Pinpoint the cell where the given text exists, returning its (X, Y) midpoint coordinate. 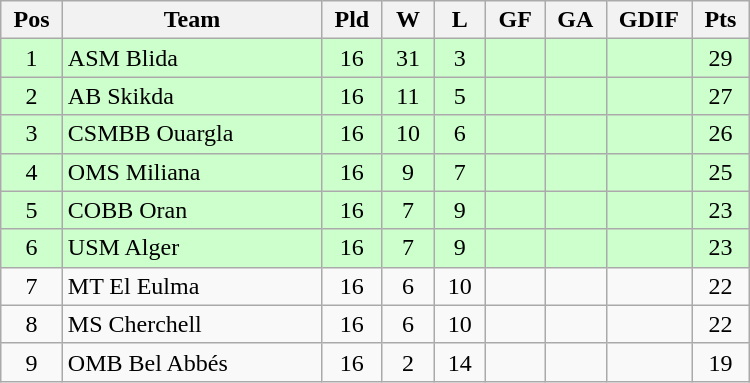
OMB Bel Abbés (192, 362)
1 (32, 58)
W (408, 20)
Pts (721, 20)
MS Cherchell (192, 324)
GA (576, 20)
OMS Miliana (192, 172)
8 (32, 324)
27 (721, 96)
COBB Oran (192, 210)
ASM Blida (192, 58)
GF (516, 20)
31 (408, 58)
CSMBB Ouargla (192, 134)
26 (721, 134)
Team (192, 20)
4 (32, 172)
Pld (352, 20)
14 (460, 362)
L (460, 20)
AB Skikda (192, 96)
Pos (32, 20)
GDIF (649, 20)
25 (721, 172)
11 (408, 96)
19 (721, 362)
29 (721, 58)
USM Alger (192, 248)
MT El Eulma (192, 286)
